Identify which cell holds the provided text, then report its (x, y) central coordinate. 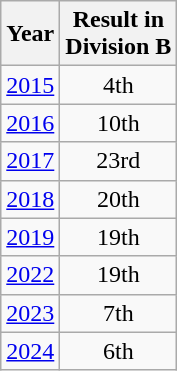
2018 (30, 199)
2022 (30, 275)
6th (118, 351)
4th (118, 85)
2015 (30, 85)
2016 (30, 123)
2017 (30, 161)
20th (118, 199)
7th (118, 313)
23rd (118, 161)
Result inDivision B (118, 34)
2019 (30, 237)
2024 (30, 351)
2023 (30, 313)
10th (118, 123)
Year (30, 34)
